Identify which cell holds the provided text, then report its (X, Y) central coordinate. 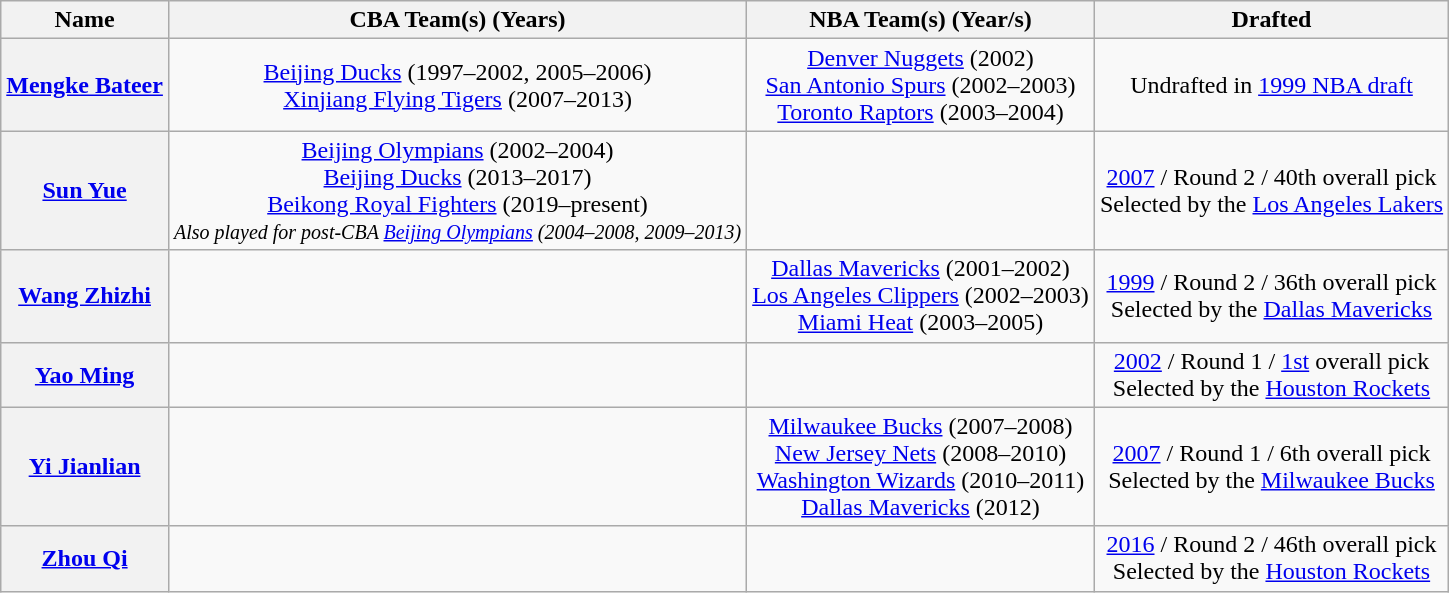
Denver Nuggets (2002) San Antonio Spurs (2002–2003) Toronto Raptors (2003–2004) (921, 85)
Milwaukee Bucks (2007–2008) New Jersey Nets (2008–2010) Washington Wizards (2010–2011) Dallas Mavericks (2012) (921, 466)
2007 / Round 1 / 6th overall pick Selected by the Milwaukee Bucks (1271, 466)
Wang Zhizhi (85, 296)
Zhou Qi (85, 558)
Mengke Bateer (85, 85)
CBA Team(s) (Years) (457, 20)
Yi Jianlian (85, 466)
2002 / Round 1 / 1st overall pick Selected by the Houston Rockets (1271, 374)
Dallas Mavericks (2001–2002) Los Angeles Clippers (2002–2003) Miami Heat (2003–2005) (921, 296)
NBA Team(s) (Year/s) (921, 20)
Yao Ming (85, 374)
Undrafted in 1999 NBA draft (1271, 85)
2016 / Round 2 / 46th overall pick Selected by the Houston Rockets (1271, 558)
Beijing Ducks (1997–2002, 2005–2006) Xinjiang Flying Tigers (2007–2013) (457, 85)
2007 / Round 2 / 40th overall pick Selected by the Los Angeles Lakers (1271, 190)
Sun Yue (85, 190)
Name (85, 20)
Drafted (1271, 20)
1999 / Round 2 / 36th overall pick Selected by the Dallas Mavericks (1271, 296)
